Search for the cell housing the specified text and yield its [X, Y] center coordinate. 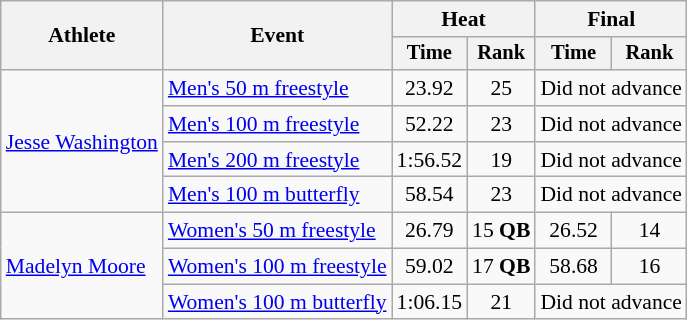
Event [278, 36]
Jesse Washington [82, 141]
26.79 [430, 231]
23.92 [430, 88]
Women's 100 m butterfly [278, 302]
17 QB [501, 267]
1:56.52 [430, 160]
Men's 100 m freestyle [278, 124]
52.22 [430, 124]
59.02 [430, 267]
Madelyn Moore [82, 266]
21 [501, 302]
1:06.15 [430, 302]
Women's 50 m freestyle [278, 231]
Men's 200 m freestyle [278, 160]
15 QB [501, 231]
58.68 [574, 267]
16 [650, 267]
Men's 100 m butterfly [278, 195]
58.54 [430, 195]
Women's 100 m freestyle [278, 267]
Final [611, 19]
Men's 50 m freestyle [278, 88]
14 [650, 231]
25 [501, 88]
Heat [464, 19]
19 [501, 160]
26.52 [574, 231]
Athlete [82, 36]
